Output the (X, Y) coordinate of the center of the cell containing the given text.  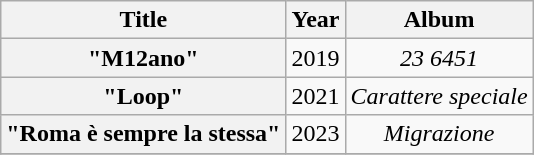
"Roma è sempre la stessa" (144, 134)
23 6451 (439, 58)
Title (144, 20)
"Loop" (144, 96)
Carattere speciale (439, 96)
2023 (316, 134)
2019 (316, 58)
Migrazione (439, 134)
"M12ano" (144, 58)
2021 (316, 96)
Album (439, 20)
Year (316, 20)
